Capture the cell that displays the provided text and extract its [x, y] central coordinate. 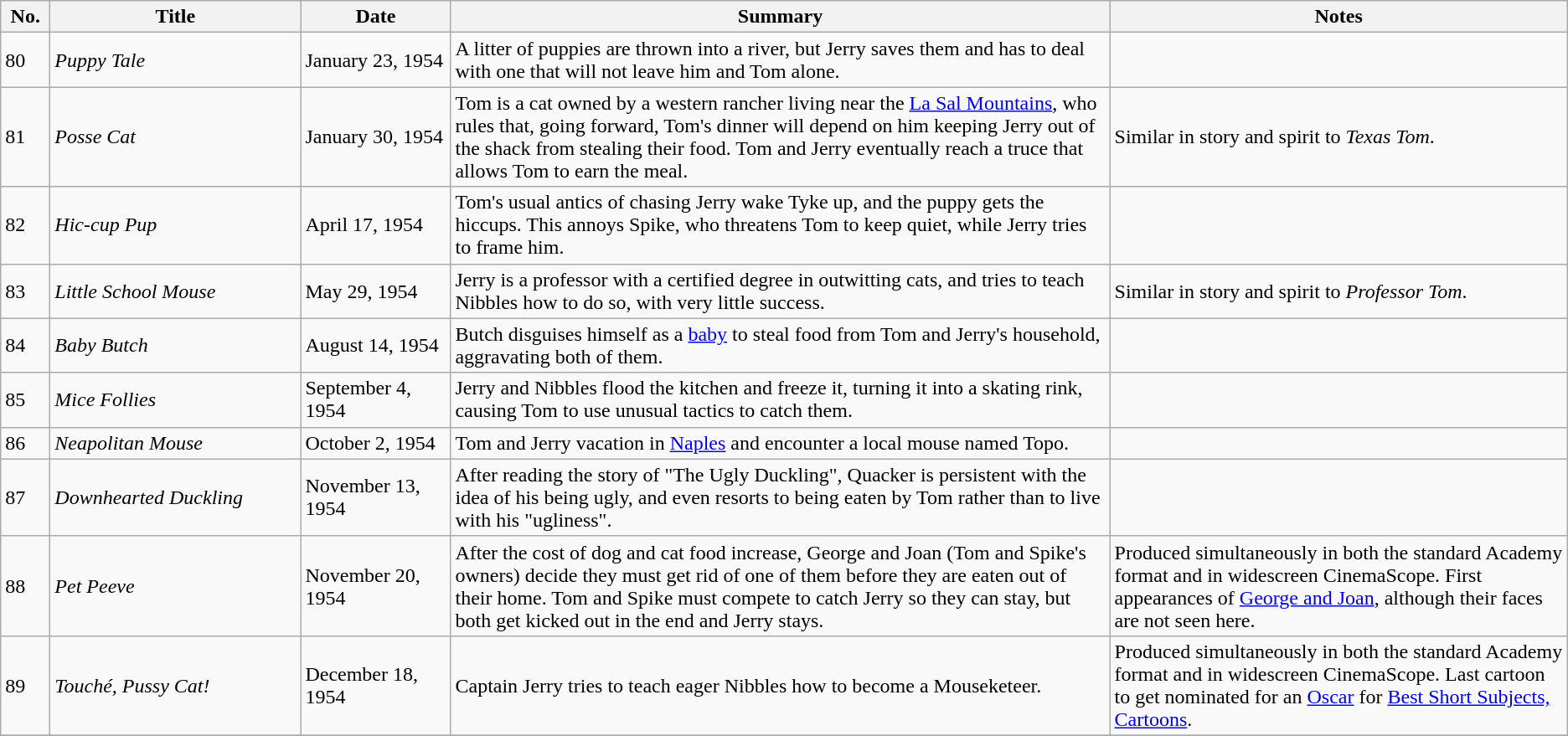
Pet Peeve [176, 586]
Little School Mouse [176, 291]
Mice Follies [176, 400]
Title [176, 17]
87 [25, 497]
81 [25, 137]
Hic-cup Pup [176, 225]
82 [25, 225]
April 17, 1954 [375, 225]
September 4, 1954 [375, 400]
Downhearted Duckling [176, 497]
88 [25, 586]
Similar in story and spirit to Professor Tom. [1338, 291]
Notes [1338, 17]
85 [25, 400]
Tom and Jerry vacation in Naples and encounter a local mouse named Topo. [781, 443]
January 23, 1954 [375, 60]
No. [25, 17]
Captain Jerry tries to teach eager Nibbles how to become a Mouseketeer. [781, 685]
Summary [781, 17]
Jerry and Nibbles flood the kitchen and freeze it, turning it into a skating rink, causing Tom to use unusual tactics to catch them. [781, 400]
Baby Butch [176, 345]
Butch disguises himself as a baby to steal food from Tom and Jerry's household, aggravating both of them. [781, 345]
Similar in story and spirit to Texas Tom. [1338, 137]
Jerry is a professor with a certified degree in outwitting cats, and tries to teach Nibbles how to do so, with very little success. [781, 291]
Date [375, 17]
May 29, 1954 [375, 291]
December 18, 1954 [375, 685]
Touché, Pussy Cat! [176, 685]
January 30, 1954 [375, 137]
Posse Cat [176, 137]
80 [25, 60]
November 20, 1954 [375, 586]
August 14, 1954 [375, 345]
A litter of puppies are thrown into a river, but Jerry saves them and has to deal with one that will not leave him and Tom alone. [781, 60]
89 [25, 685]
Neapolitan Mouse [176, 443]
October 2, 1954 [375, 443]
Puppy Tale [176, 60]
86 [25, 443]
83 [25, 291]
November 13, 1954 [375, 497]
84 [25, 345]
